Find where the given text appears and provide that cell's center as (x, y) coordinate. 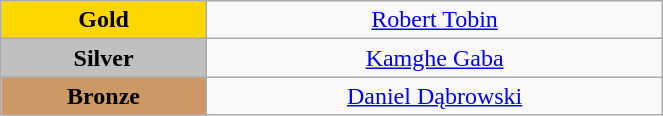
Kamghe Gaba (434, 58)
Robert Tobin (434, 20)
Bronze (104, 96)
Silver (104, 58)
Gold (104, 20)
Daniel Dąbrowski (434, 96)
